Scan for the cell matching the given text and deliver its [X, Y] coordinate at center. 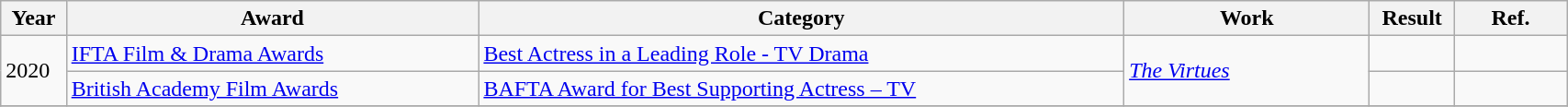
2020 [33, 71]
Result [1412, 18]
The Virtues [1247, 71]
Category [801, 18]
IFTA Film & Drama Awards [272, 53]
Award [272, 18]
Year [33, 18]
British Academy Film Awards [272, 89]
Ref. [1510, 18]
Work [1247, 18]
BAFTA Award for Best Supporting Actress – TV [801, 89]
Best Actress in a Leading Role - TV Drama [801, 53]
